Return [x, y] of the center of cell containing provided text 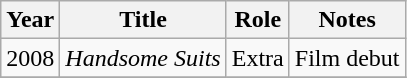
Film debut [347, 58]
Notes [347, 20]
Extra [258, 58]
Role [258, 20]
Title [143, 20]
2008 [30, 58]
Handsome Suits [143, 58]
Year [30, 20]
